Identify which cell holds the provided text, then report its [x, y] central coordinate. 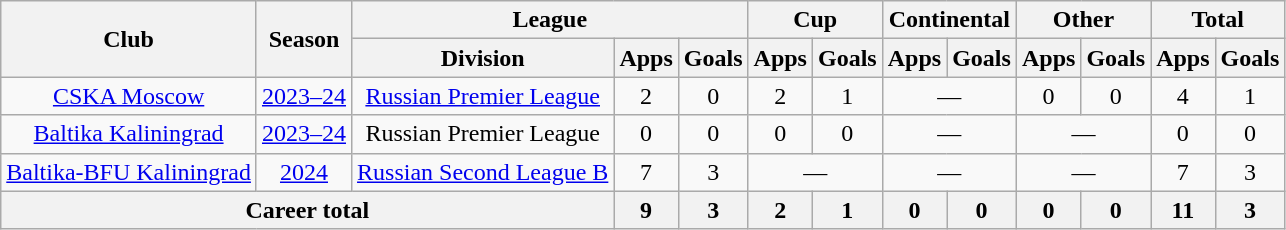
Cup [815, 20]
Baltika-BFU Kaliningrad [129, 172]
CSKA Moscow [129, 96]
2024 [304, 172]
Season [304, 39]
Other [1083, 20]
11 [1183, 210]
Russian Second League B [483, 172]
9 [646, 210]
Baltika Kaliningrad [129, 134]
Club [129, 39]
4 [1183, 96]
League [550, 20]
Continental [949, 20]
Total [1218, 20]
Division [483, 58]
Career total [308, 210]
